Find where the given text appears and provide that cell's center as [X, Y] coordinate. 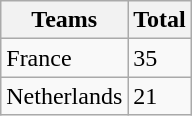
Total [160, 20]
Teams [64, 20]
France [64, 58]
Netherlands [64, 96]
35 [160, 58]
21 [160, 96]
